Locate the cell with the specified text and output its (X, Y) center coordinate. 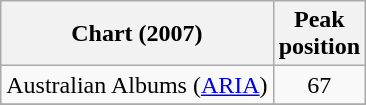
Australian Albums (ARIA) (137, 85)
Chart (2007) (137, 34)
67 (319, 85)
Peakposition (319, 34)
